Pinpoint the cell where the given text exists, returning its [X, Y] midpoint coordinate. 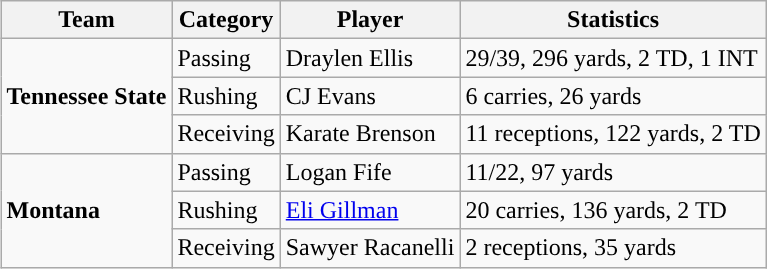
Team [86, 20]
Logan Fife [370, 172]
Karate Brenson [370, 134]
11/22, 97 yards [613, 172]
CJ Evans [370, 96]
Tennessee State [86, 96]
20 carries, 136 yards, 2 TD [613, 210]
Category [226, 20]
11 receptions, 122 yards, 2 TD [613, 134]
Montana [86, 210]
Sawyer Racanelli [370, 248]
6 carries, 26 yards [613, 96]
Player [370, 20]
Statistics [613, 20]
2 receptions, 35 yards [613, 248]
Eli Gillman [370, 210]
Draylen Ellis [370, 58]
29/39, 296 yards, 2 TD, 1 INT [613, 58]
